From the cell containing the given text, extract its center point as [X, Y] coordinate. 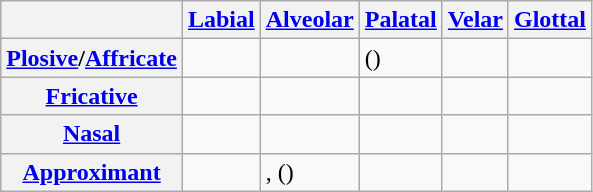
Nasal [92, 134]
Fricative [92, 96]
Glottal [550, 20]
Palatal [400, 20]
Approximant [92, 172]
, () [310, 172]
Labial [221, 20]
Alveolar [310, 20]
Velar [475, 20]
() [400, 58]
Plosive/Affricate [92, 58]
